Return the [X, Y] coordinate for the center point of the cell that contains the specified text.  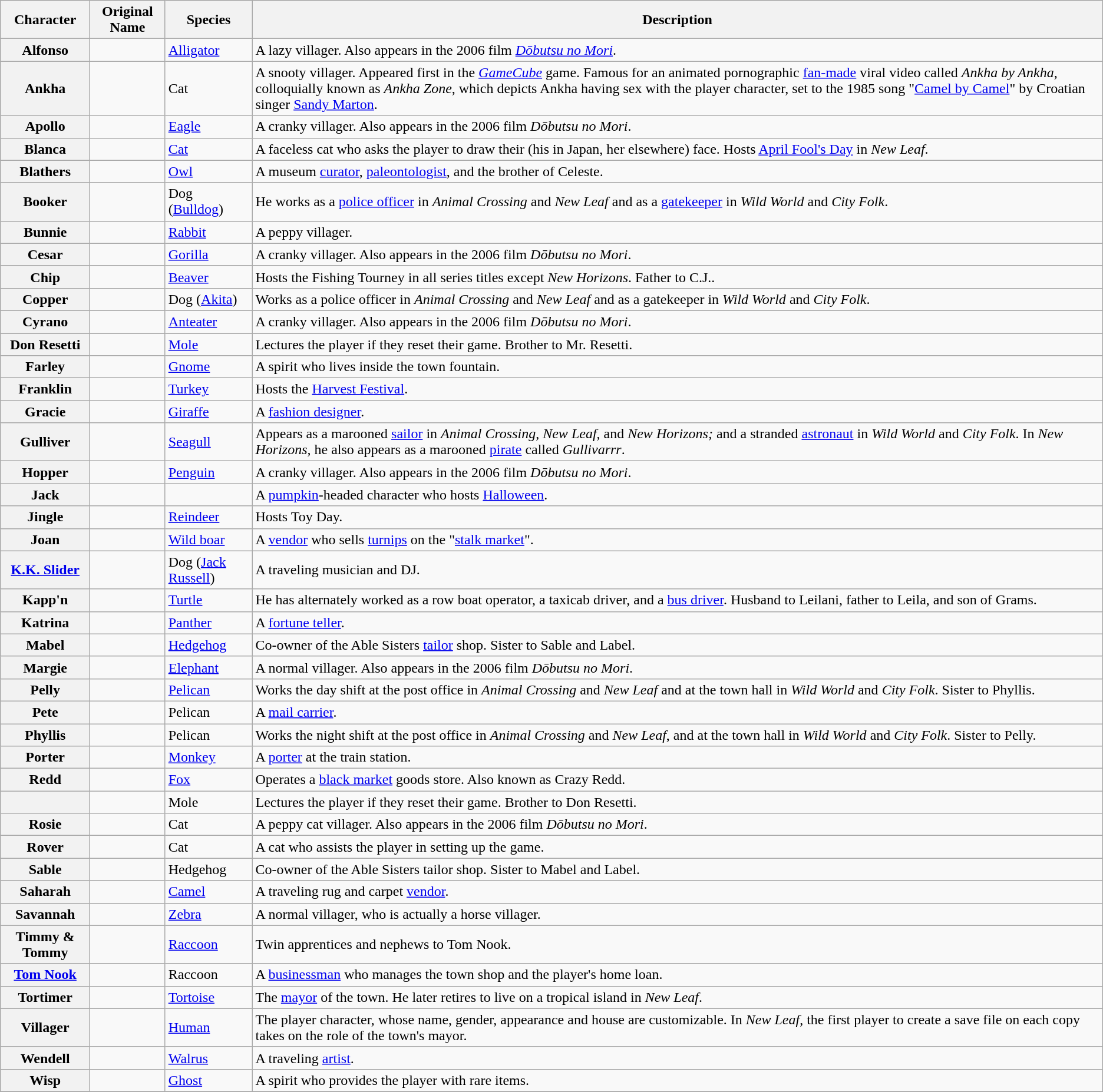
K.K. Slider [45, 570]
Beaver [209, 277]
Zebra [209, 914]
Rosie [45, 825]
Lectures the player if they reset their game. Brother to Mr. Resetti. [678, 345]
Description [678, 20]
Don Resetti [45, 345]
Porter [45, 757]
Hosts the Fishing Tourney in all series titles except New Horizons. Father to C.J.. [678, 277]
Camel [209, 892]
Franklin [45, 389]
Reindeer [209, 517]
Alfonso [45, 50]
Joan [45, 540]
Sable [45, 869]
Character [45, 20]
Dog (Bulldog) [209, 201]
Mabel [45, 645]
Jingle [45, 517]
Dog (Akita) [209, 299]
Gulliver [45, 442]
Owl [209, 171]
Turkey [209, 389]
He works as a police officer in Animal Crossing and New Leaf and as a gatekeeper in Wild World and City Folk. [678, 201]
Farley [45, 367]
Works the night shift at the post office in Animal Crossing and New Leaf, and at the town hall in Wild World and City Folk. Sister to Pelly. [678, 734]
A peppy villager. [678, 232]
Blanca [45, 149]
A fortune teller. [678, 623]
Margie [45, 667]
Original Name [128, 20]
Gnome [209, 367]
A traveling rug and carpet vendor. [678, 892]
A spirit who provides the player with rare items. [678, 1080]
Gracie [45, 412]
Alligator [209, 50]
He has alternately worked as a row boat operator, a taxicab driver, and a bus driver. Husband to Leilani, father to Leila, and son of Grams. [678, 600]
Elephant [209, 667]
Works the day shift at the post office in Animal Crossing and New Leaf and at the town hall in Wild World and City Folk. Sister to Phyllis. [678, 690]
Pete [45, 712]
Booker [45, 201]
A traveling musician and DJ. [678, 570]
A peppy cat villager. Also appears in the 2006 film Dōbutsu no Mori. [678, 825]
Hosts Toy Day. [678, 517]
A cat who assists the player in setting up the game. [678, 847]
Tortimer [45, 997]
A normal villager, who is actually a horse villager. [678, 914]
Penguin [209, 472]
A traveling artist. [678, 1058]
Apollo [45, 127]
Operates a black market goods store. Also known as Crazy Redd. [678, 780]
Twin apprentices and nephews to Tom Nook. [678, 945]
Bunnie [45, 232]
Jack [45, 495]
A fashion designer. [678, 412]
Co-owner of the Able Sisters tailor shop. Sister to Mabel and Label. [678, 869]
Katrina [45, 623]
Hosts the Harvest Festival. [678, 389]
Eagle [209, 127]
A vendor who sells turnips on the "stalk market". [678, 540]
Tortoise [209, 997]
Anteater [209, 322]
Chip [45, 277]
The mayor of the town. He later retires to live on a tropical island in New Leaf. [678, 997]
Rabbit [209, 232]
Kapp'n [45, 600]
Pelly [45, 690]
Monkey [209, 757]
Ankha [45, 88]
Timmy & Tommy [45, 945]
Copper [45, 299]
Species [209, 20]
Wendell [45, 1058]
Saharah [45, 892]
Wild boar [209, 540]
Seagull [209, 442]
A lazy villager. Also appears in the 2006 film Dōbutsu no Mori. [678, 50]
A normal villager. Also appears in the 2006 film Dōbutsu no Mori. [678, 667]
Panther [209, 623]
Blathers [45, 171]
Fox [209, 780]
Ghost [209, 1080]
Giraffe [209, 412]
Co-owner of the Able Sisters tailor shop. Sister to Sable and Label. [678, 645]
A porter at the train station. [678, 757]
Human [209, 1027]
Redd [45, 780]
Cyrano [45, 322]
Turtle [209, 600]
Dog (Jack Russell) [209, 570]
Walrus [209, 1058]
A businessman who manages the town shop and the player's home loan. [678, 975]
Tom Nook [45, 975]
Villager [45, 1027]
Rover [45, 847]
A faceless cat who asks the player to draw their (his in Japan, her elsewhere) face. Hosts April Fool's Day in New Leaf. [678, 149]
A pumpkin-headed character who hosts Halloween. [678, 495]
Lectures the player if they reset their game. Brother to Don Resetti. [678, 802]
Hopper [45, 472]
Works as a police officer in Animal Crossing and New Leaf and as a gatekeeper in Wild World and City Folk. [678, 299]
A mail carrier. [678, 712]
Phyllis [45, 734]
Savannah [45, 914]
Wisp [45, 1080]
Gorilla [209, 254]
A museum curator, paleontologist, and the brother of Celeste. [678, 171]
Cesar [45, 254]
A spirit who lives inside the town fountain. [678, 367]
